Locate the cell with the specified text and output its (X, Y) center coordinate. 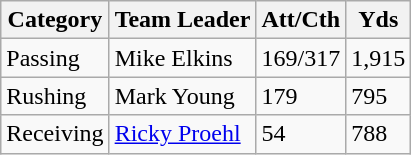
169/317 (301, 58)
54 (301, 134)
Mike Elkins (182, 58)
Category (55, 20)
795 (378, 96)
Receiving (55, 134)
Team Leader (182, 20)
Yds (378, 20)
Passing (55, 58)
788 (378, 134)
Rushing (55, 96)
179 (301, 96)
Ricky Proehl (182, 134)
Att/Cth (301, 20)
1,915 (378, 58)
Mark Young (182, 96)
